Search for the cell housing the specified text and yield its (x, y) center coordinate. 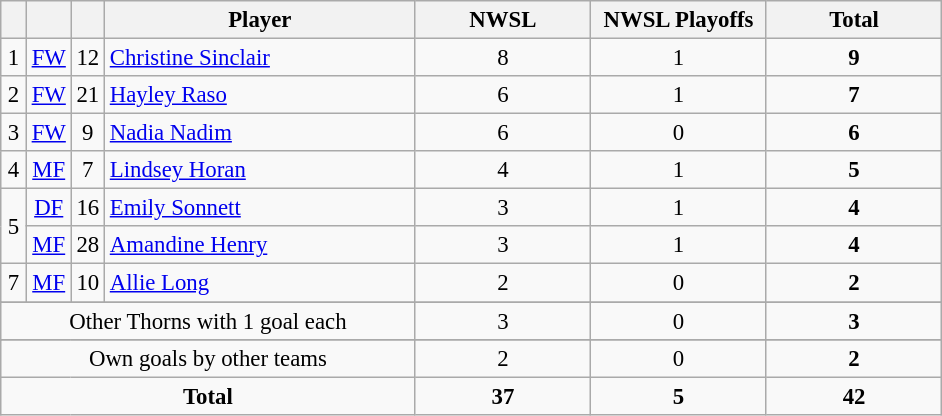
42 (854, 396)
Christine Sinclair (260, 58)
12 (88, 58)
DF (48, 208)
37 (503, 396)
Amandine Henry (260, 245)
Lindsey Horan (260, 170)
Player (260, 20)
21 (88, 95)
10 (88, 283)
Emily Sonnett (260, 208)
Other Thorns with 1 goal each (208, 321)
NWSL (503, 20)
Nadia Nadim (260, 133)
28 (88, 245)
Hayley Raso (260, 95)
Own goals by other teams (208, 358)
8 (503, 58)
16 (88, 208)
Allie Long (260, 283)
NWSL Playoffs (679, 20)
